Find where the given text appears and provide that cell's center as (x, y) coordinate. 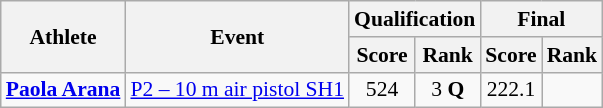
Athlete (64, 36)
524 (382, 90)
3 Q (448, 90)
Final (541, 19)
P2 – 10 m air pistol SH1 (237, 90)
222.1 (510, 90)
Event (237, 36)
Qualification (414, 19)
Paola Arana (64, 90)
